Pinpoint the cell where the given text exists, returning its (X, Y) midpoint coordinate. 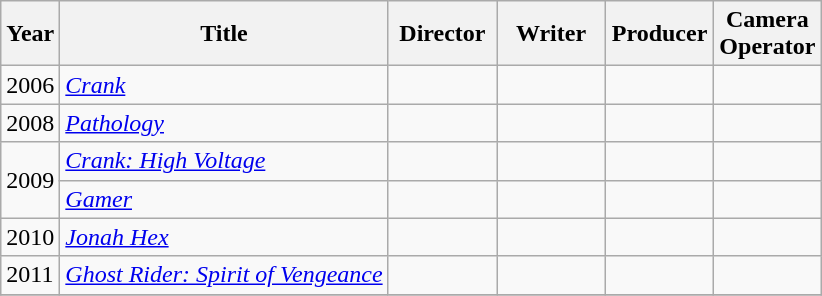
Writer (552, 34)
2009 (30, 180)
Crank: High Voltage (224, 161)
Gamer (224, 199)
2011 (30, 275)
Crank (224, 85)
CameraOperator (768, 34)
Producer (660, 34)
2010 (30, 237)
2008 (30, 123)
Year (30, 34)
Pathology (224, 123)
Ghost Rider: Spirit of Vengeance (224, 275)
2006 (30, 85)
Jonah Hex (224, 237)
Director (442, 34)
Title (224, 34)
